Search for the cell housing the specified text and yield its (X, Y) center coordinate. 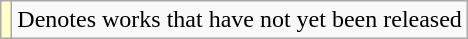
Denotes works that have not yet been released (240, 20)
